Search for the cell housing the specified text and yield its [x, y] center coordinate. 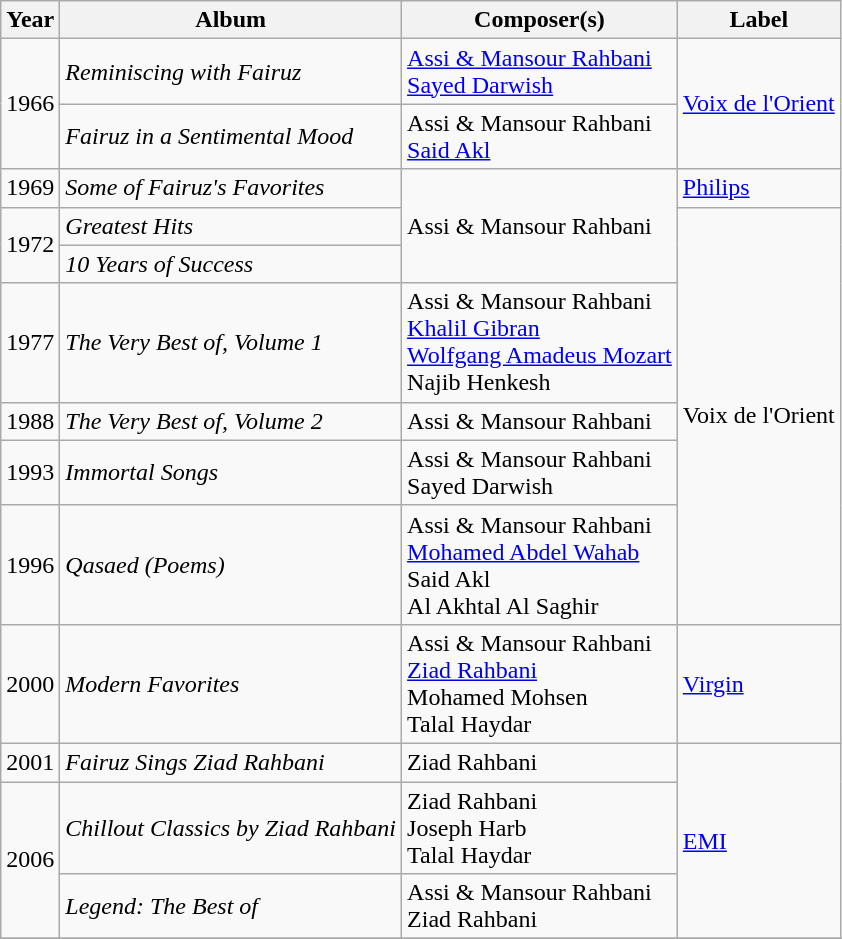
Composer(s) [540, 20]
2000 [30, 684]
Philips [758, 188]
1996 [30, 564]
Assi & Mansour RahbaniZiad RahbaniMohamed MohsenTalal Haydar [540, 684]
Fairuz Sings Ziad Rahbani [231, 762]
10 Years of Success [231, 264]
EMI [758, 840]
Year [30, 20]
Legend: The Best of [231, 906]
Some of Fairuz's Favorites [231, 188]
Reminiscing with Fairuz [231, 72]
Chillout Classics by Ziad Rahbani [231, 828]
Ziad Rahbani [540, 762]
1966 [30, 104]
1993 [30, 472]
Immortal Songs [231, 472]
1969 [30, 188]
Assi & Mansour RahbaniZiad Rahbani [540, 906]
Assi & Mansour RahbaniKhalil GibranWolfgang Amadeus MozartNajib Henkesh [540, 342]
The Very Best of, Volume 1 [231, 342]
The Very Best of, Volume 2 [231, 421]
2006 [30, 860]
1988 [30, 421]
Assi & Mansour RahbaniMohamed Abdel WahabSaid AklAl Akhtal Al Saghir [540, 564]
Album [231, 20]
Assi & Mansour RahbaniSaid Akl [540, 136]
1972 [30, 245]
Modern Favorites [231, 684]
2001 [30, 762]
1977 [30, 342]
Ziad RahbaniJoseph HarbTalal Haydar [540, 828]
Greatest Hits [231, 226]
Fairuz in a Sentimental Mood [231, 136]
Virgin [758, 684]
Qasaed (Poems) [231, 564]
Label [758, 20]
